Output the [X, Y] coordinate of the center of the cell containing the given text.  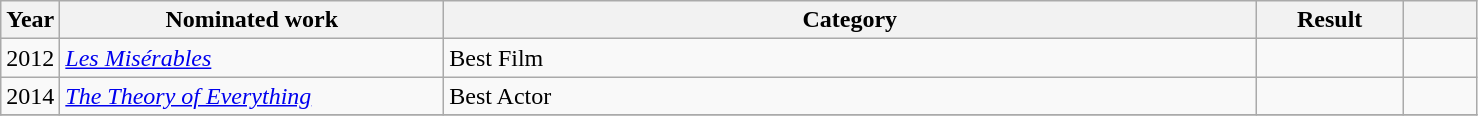
Result [1330, 20]
Year [30, 20]
Category [850, 20]
Best Film [850, 58]
Les Misérables [252, 58]
The Theory of Everything [252, 96]
Nominated work [252, 20]
2012 [30, 58]
2014 [30, 96]
Best Actor [850, 96]
